Detect which cell encompasses the target text, then output its [X, Y] center coordinate. 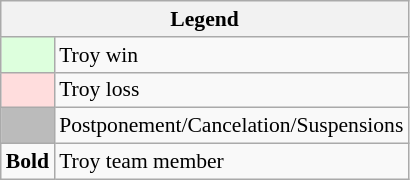
Troy team member [231, 162]
Bold [28, 162]
Troy loss [231, 90]
Troy win [231, 55]
Postponement/Cancelation/Suspensions [231, 126]
Legend [205, 19]
